Search for the cell housing the specified text and yield its [X, Y] center coordinate. 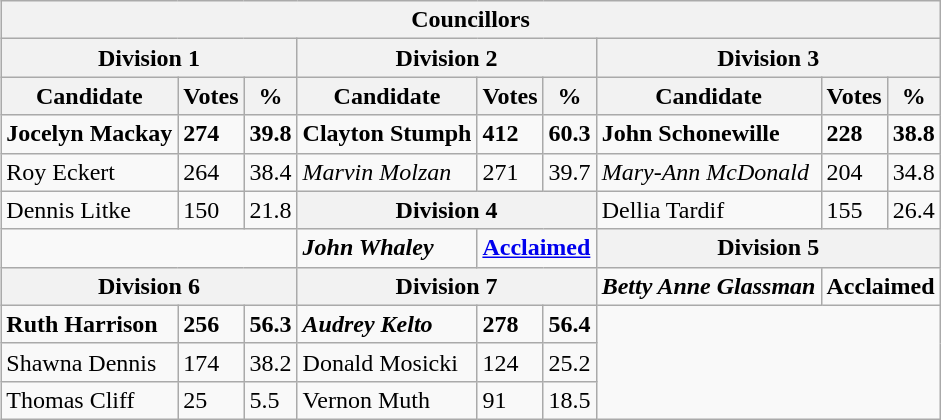
274 [211, 134]
60.3 [570, 134]
150 [211, 210]
Shawna Dennis [90, 362]
26.4 [914, 210]
Division 2 [446, 58]
412 [510, 134]
5.5 [270, 400]
56.3 [270, 324]
Mary-Ann McDonald [708, 172]
278 [510, 324]
124 [510, 362]
Division 7 [446, 286]
38.4 [270, 172]
John Whaley [387, 248]
Ruth Harrison [90, 324]
Dellia Tardif [708, 210]
39.7 [570, 172]
91 [510, 400]
Division 1 [149, 58]
Division 6 [149, 286]
Division 3 [768, 58]
228 [854, 134]
21.8 [270, 210]
25 [211, 400]
Roy Eckert [90, 172]
Thomas Cliff [90, 400]
264 [211, 172]
39.8 [270, 134]
Jocelyn Mackay [90, 134]
38.8 [914, 134]
Councillors [470, 20]
Marvin Molzan [387, 172]
25.2 [570, 362]
271 [510, 172]
Division 5 [768, 248]
Division 4 [446, 210]
34.8 [914, 172]
Dennis Litke [90, 210]
Vernon Muth [387, 400]
155 [854, 210]
Clayton Stumph [387, 134]
Audrey Kelto [387, 324]
256 [211, 324]
Donald Mosicki [387, 362]
18.5 [570, 400]
204 [854, 172]
56.4 [570, 324]
174 [211, 362]
Betty Anne Glassman [708, 286]
38.2 [270, 362]
John Schonewille [708, 134]
